From the cell containing the given text, extract its center point as (X, Y) coordinate. 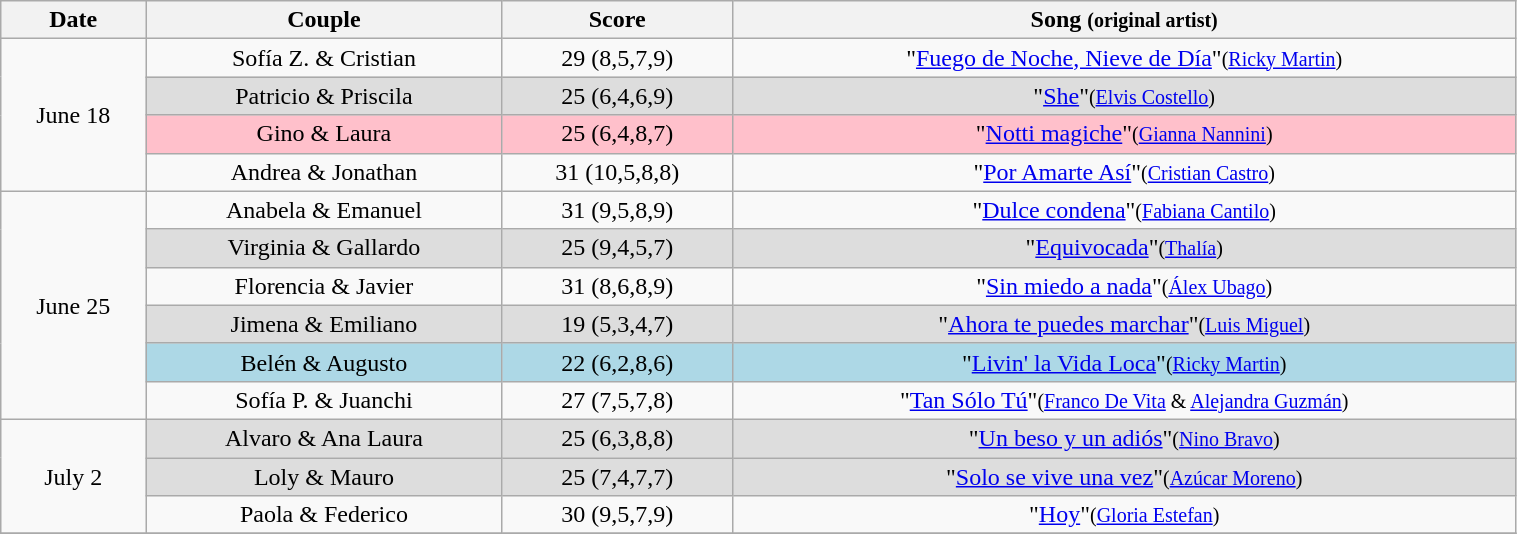
"Fuego de Noche, Nieve de Día"(Ricky Martin) (1124, 58)
25 (7,4,7,7) (617, 477)
Andrea & Jonathan (324, 172)
"Notti magiche"(Gianna Nannini) (1124, 134)
"Sin miedo a nada"(Álex Ubago) (1124, 286)
June 25 (74, 305)
27 (7,5,7,8) (617, 400)
Belén & Augusto (324, 362)
Loly & Mauro (324, 477)
Alvaro & Ana Laura (324, 438)
29 (8,5,7,9) (617, 58)
"Dulce condena"(Fabiana Cantilo) (1124, 210)
Date (74, 20)
June 18 (74, 115)
Anabela & Emanuel (324, 210)
31 (8,6,8,9) (617, 286)
"Tan Sólo Tú"(Franco De Vita & Alejandra Guzmán) (1124, 400)
July 2 (74, 476)
"Solo se vive una vez"(Azúcar Moreno) (1124, 477)
25 (6,3,8,8) (617, 438)
Score (617, 20)
"Ahora te puedes marchar"(Luis Miguel) (1124, 324)
31 (9,5,8,9) (617, 210)
25 (9,4,5,7) (617, 248)
22 (6,2,8,6) (617, 362)
Sofía P. & Juanchi (324, 400)
"Por Amarte Así"(Cristian Castro) (1124, 172)
Patricio & Priscila (324, 96)
"Equivocada"(Thalía) (1124, 248)
"Hoy"(Gloria Estefan) (1124, 515)
"She"(Elvis Costello) (1124, 96)
31 (10,5,8,8) (617, 172)
Paola & Federico (324, 515)
Gino & Laura (324, 134)
25 (6,4,6,9) (617, 96)
"Un beso y un adiós"(Nino Bravo) (1124, 438)
Couple (324, 20)
Jimena & Emiliano (324, 324)
Song (original artist) (1124, 20)
Florencia & Javier (324, 286)
Virginia & Gallardo (324, 248)
Sofía Z. & Cristian (324, 58)
25 (6,4,8,7) (617, 134)
"Livin' la Vida Loca"(Ricky Martin) (1124, 362)
30 (9,5,7,9) (617, 515)
19 (5,3,4,7) (617, 324)
